Output the [x, y] coordinate of the center of the cell containing the given text.  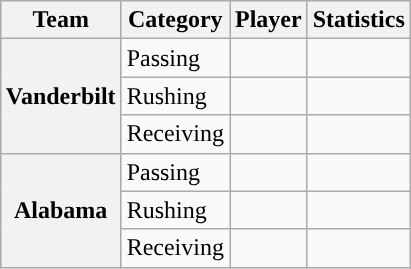
Statistics [358, 20]
Category [175, 20]
Vanderbilt [60, 96]
Team [60, 20]
Player [269, 20]
Alabama [60, 210]
